From the cell containing the given text, extract its center point as (x, y) coordinate. 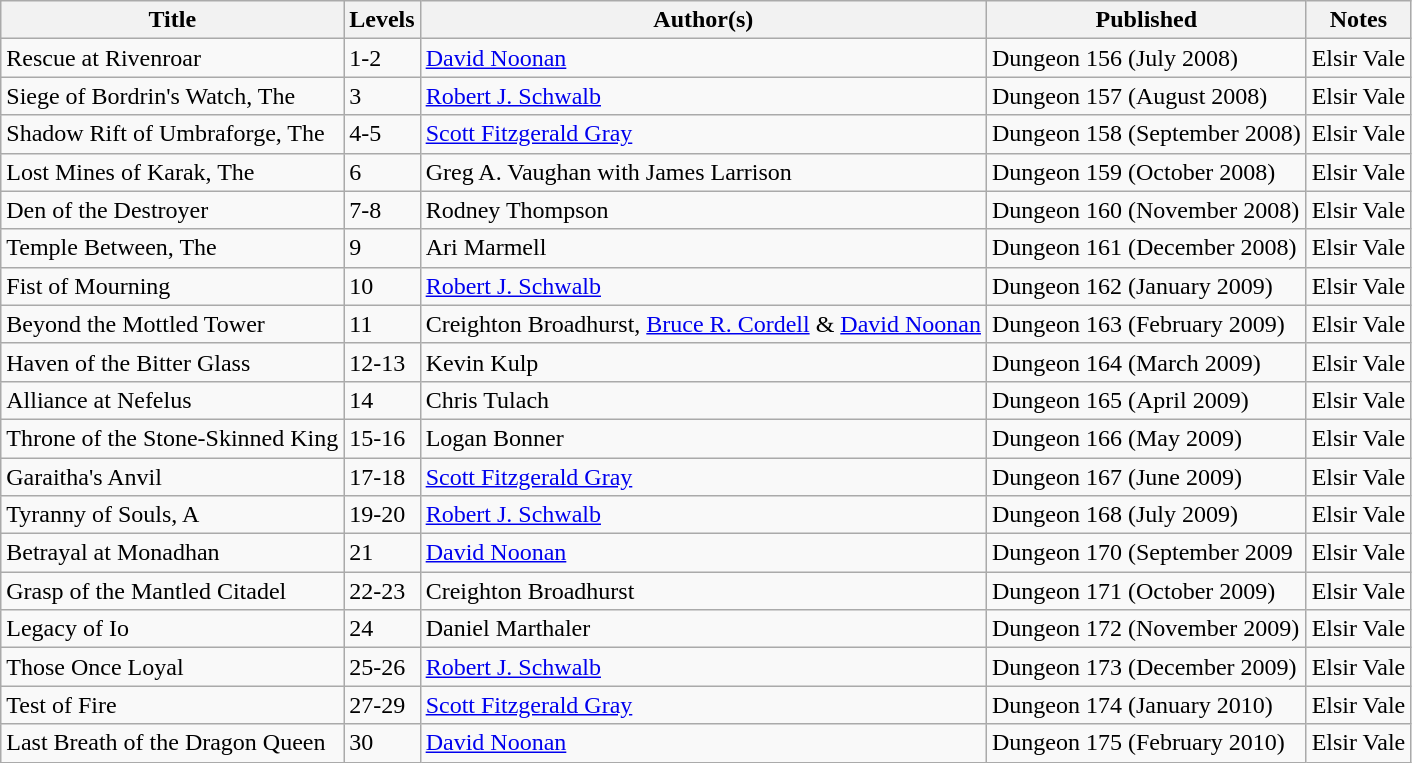
15-16 (382, 438)
Legacy of Io (172, 629)
1-2 (382, 58)
19-20 (382, 515)
Shadow Rift of Umbraforge, The (172, 134)
9 (382, 248)
Dungeon 156 (July 2008) (1146, 58)
Ari Marmell (703, 248)
Dungeon 175 (February 2010) (1146, 743)
Dungeon 160 (November 2008) (1146, 210)
Title (172, 20)
12-13 (382, 362)
Chris Tulach (703, 400)
3 (382, 96)
Dungeon 168 (July 2009) (1146, 515)
Author(s) (703, 20)
Published (1146, 20)
Tyranny of Souls, A (172, 515)
10 (382, 286)
Dungeon 173 (December 2009) (1146, 667)
7-8 (382, 210)
Betrayal at Monadhan (172, 553)
Test of Fire (172, 705)
22-23 (382, 591)
Logan Bonner (703, 438)
Creighton Broadhurst (703, 591)
Dungeon 165 (April 2009) (1146, 400)
21 (382, 553)
Beyond the Mottled Tower (172, 324)
Grasp of the Mantled Citadel (172, 591)
Dungeon 167 (June 2009) (1146, 477)
Haven of the Bitter Glass (172, 362)
Temple Between, The (172, 248)
Rodney Thompson (703, 210)
Fist of Mourning (172, 286)
Dungeon 159 (October 2008) (1146, 172)
Rescue at Rivenroar (172, 58)
14 (382, 400)
Dungeon 170 (September 2009 (1146, 553)
Greg A. Vaughan with James Larrison (703, 172)
Creighton Broadhurst, Bruce R. Cordell & David Noonan (703, 324)
Kevin Kulp (703, 362)
Throne of the Stone-Skinned King (172, 438)
27-29 (382, 705)
Dungeon 162 (January 2009) (1146, 286)
Dungeon 174 (January 2010) (1146, 705)
25-26 (382, 667)
Dungeon 157 (August 2008) (1146, 96)
Dungeon 172 (November 2009) (1146, 629)
Lost Mines of Karak, The (172, 172)
Den of the Destroyer (172, 210)
6 (382, 172)
Notes (1358, 20)
Siege of Bordrin's Watch, The (172, 96)
Dungeon 171 (October 2009) (1146, 591)
Alliance at Nefelus (172, 400)
Dungeon 166 (May 2009) (1146, 438)
11 (382, 324)
24 (382, 629)
30 (382, 743)
17-18 (382, 477)
Dungeon 158 (September 2008) (1146, 134)
Levels (382, 20)
Those Once Loyal (172, 667)
Garaitha's Anvil (172, 477)
4-5 (382, 134)
Dungeon 164 (March 2009) (1146, 362)
Dungeon 163 (February 2009) (1146, 324)
Last Breath of the Dragon Queen (172, 743)
Dungeon 161 (December 2008) (1146, 248)
Daniel Marthaler (703, 629)
